Return the (X, Y) coordinate for the center point of the cell that contains the specified text.  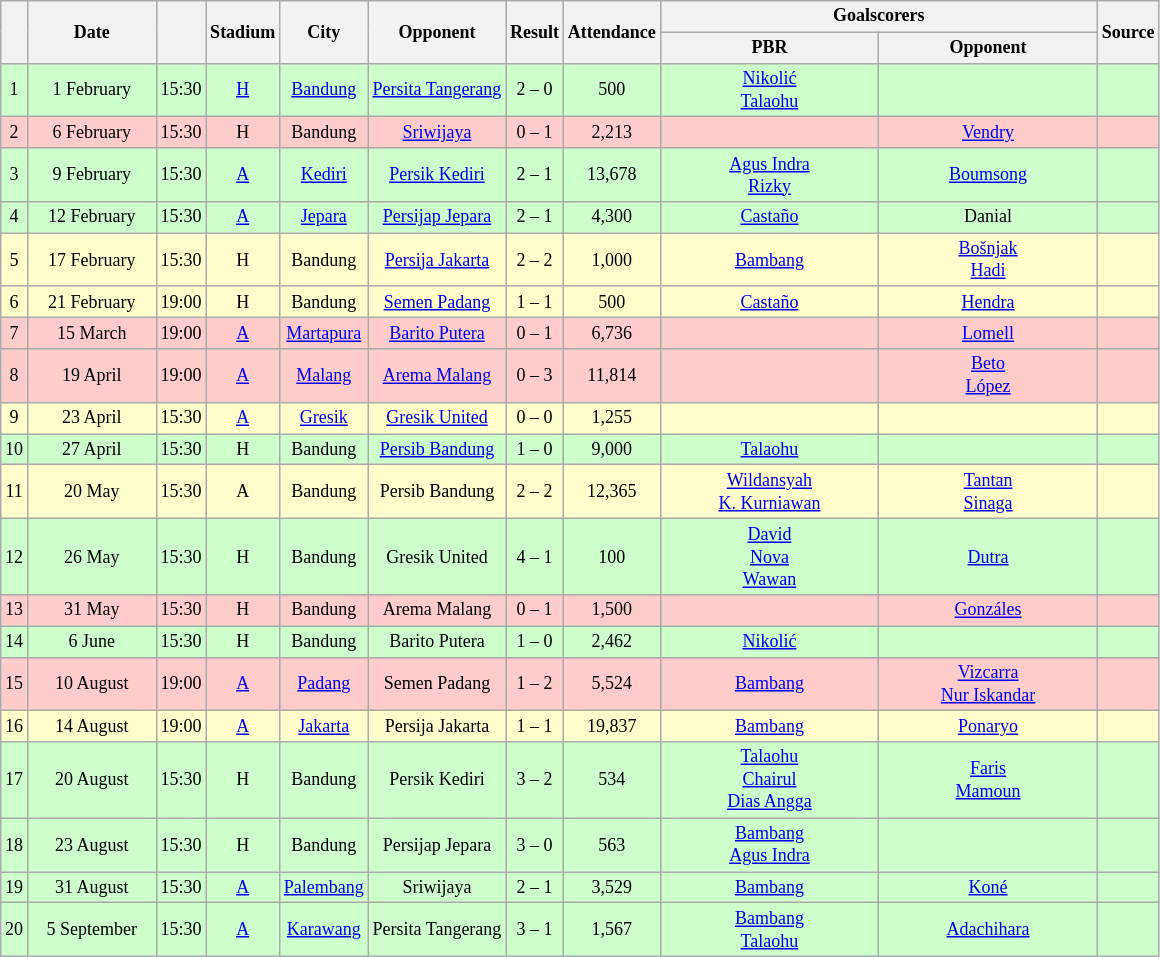
Dutra (988, 556)
Koné (988, 888)
6 June (92, 642)
5,524 (612, 684)
Karawang (324, 930)
Palembang (324, 888)
26 May (92, 556)
4 (14, 218)
31 May (92, 610)
Ponaryo (988, 726)
Result (535, 32)
21 February (92, 302)
Bambang Talaohu (770, 930)
Vizcarra Nur Iskandar (988, 684)
Kediri (324, 175)
5 (14, 260)
Nikolić Talaohu (770, 90)
1,255 (612, 418)
10 August (92, 684)
Adachihara (988, 930)
9 February (92, 175)
14 (14, 642)
Padang (324, 684)
David Nova Wawan (770, 556)
City (324, 32)
13 (14, 610)
11,814 (612, 376)
20 August (92, 780)
Lomell (988, 334)
2 – 0 (535, 90)
20 May (92, 492)
Bambang Agus Indra (770, 845)
14 August (92, 726)
534 (612, 780)
Stadium (243, 32)
23 April (92, 418)
6 (14, 302)
0 – 3 (535, 376)
27 April (92, 450)
100 (612, 556)
Beto López (988, 376)
Malang (324, 376)
10 (14, 450)
12 February (92, 218)
2,462 (612, 642)
6,736 (612, 334)
Wildansyah K. Kurniawan (770, 492)
11 (14, 492)
9,000 (612, 450)
Talaohu (770, 450)
Attendance (612, 32)
3 – 0 (535, 845)
3 (14, 175)
Danial (988, 218)
8 (14, 376)
Vendry (988, 132)
Gonzáles (988, 610)
17 February (92, 260)
4,300 (612, 218)
15 March (92, 334)
23 August (92, 845)
1,567 (612, 930)
18 (14, 845)
1,000 (612, 260)
1 February (92, 90)
6 February (92, 132)
12 (14, 556)
Talaohu Chairul Dias Angga (770, 780)
20 (14, 930)
Tantan Sinaga (988, 492)
Martapura (324, 334)
5 September (92, 930)
7 (14, 334)
19 April (92, 376)
563 (612, 845)
3 – 2 (535, 780)
17 (14, 780)
Date (92, 32)
2 (14, 132)
31 August (92, 888)
Faris Mamoun (988, 780)
Bošnjak Hadi (988, 260)
13,678 (612, 175)
PBR (770, 48)
Jepara (324, 218)
0 – 0 (535, 418)
Agus Indra Rizky (770, 175)
Hendra (988, 302)
19,837 (612, 726)
16 (14, 726)
Gresik (324, 418)
4 – 1 (535, 556)
19 (14, 888)
15 (14, 684)
2,213 (612, 132)
3,529 (612, 888)
Nikolić (770, 642)
1 (14, 90)
Jakarta (324, 726)
Boumsong (988, 175)
1 – 2 (535, 684)
9 (14, 418)
1,500 (612, 610)
12,365 (612, 492)
Goalscorers (878, 16)
Source (1128, 32)
3 – 1 (535, 930)
